Extract the [x, y] coordinate from the center of the cell holding the provided text.  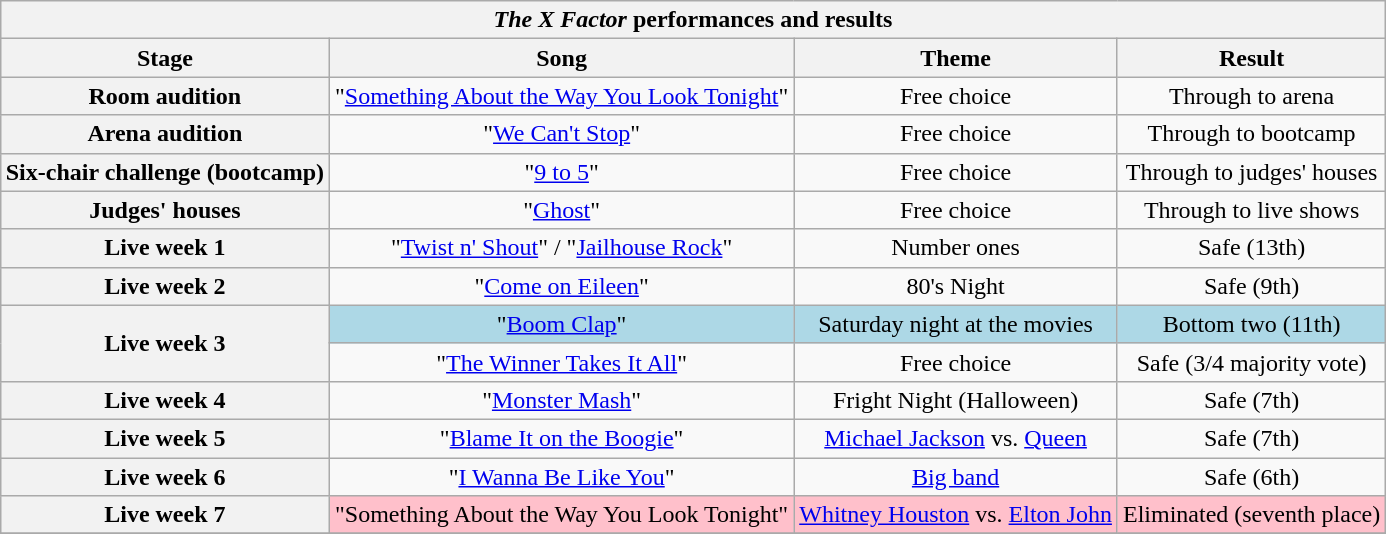
Through to live shows [1251, 210]
Room audition [164, 96]
Live week 2 [164, 286]
"The Winner Takes It All" [562, 362]
Number ones [956, 248]
Live week 3 [164, 343]
"Come on Eileen" [562, 286]
80's Night [956, 286]
Live week 4 [164, 400]
The X Factor performances and results [693, 20]
Saturday night at the movies [956, 324]
Safe (13th) [1251, 248]
Theme [956, 58]
"Boom Clap" [562, 324]
Arena audition [164, 134]
Big band [956, 477]
Safe (9th) [1251, 286]
Live week 6 [164, 477]
Eliminated (seventh place) [1251, 515]
Safe (6th) [1251, 477]
"We Can't Stop" [562, 134]
"Monster Mash" [562, 400]
"Ghost" [562, 210]
Song [562, 58]
Six-chair challenge (bootcamp) [164, 172]
Through to judges' houses [1251, 172]
"Twist n' Shout" / "Jailhouse Rock" [562, 248]
Through to arena [1251, 96]
Through to bootcamp [1251, 134]
Fright Night (Halloween) [956, 400]
"Blame It on the Boogie" [562, 438]
Result [1251, 58]
Judges' houses [164, 210]
Michael Jackson vs. Queen [956, 438]
Live week 1 [164, 248]
Bottom two (11th) [1251, 324]
Whitney Houston vs. Elton John [956, 515]
Live week 7 [164, 515]
Safe (3/4 majority vote) [1251, 362]
Stage [164, 58]
Live week 5 [164, 438]
"9 to 5" [562, 172]
"I Wanna Be Like You" [562, 477]
